Output the (X, Y) coordinate of the center of the cell containing the given text.  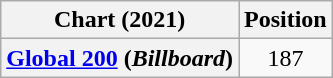
Chart (2021) (120, 20)
Position (285, 20)
Global 200 (Billboard) (120, 58)
187 (285, 58)
